Find where the given text appears and provide that cell's center as [x, y] coordinate. 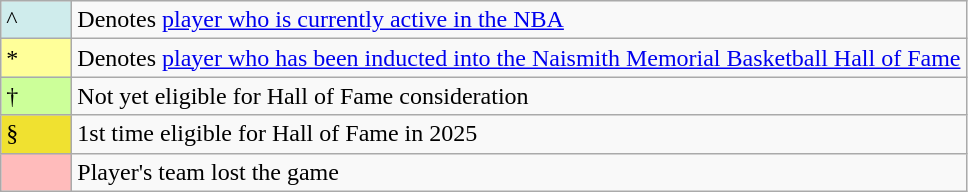
^ [36, 20]
Player's team lost the game [519, 172]
Not yet eligible for Hall of Fame consideration [519, 96]
§ [36, 134]
1st time eligible for Hall of Fame in 2025 [519, 134]
Denotes player who is currently active in the NBA [519, 20]
* [36, 58]
Denotes player who has been inducted into the Naismith Memorial Basketball Hall of Fame [519, 58]
† [36, 96]
